Return the (X, Y) coordinate for the center point of the cell that contains the specified text.  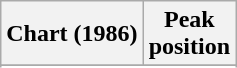
Chart (1986) (72, 34)
Peakposition (189, 34)
